Return [X, Y] of the center of cell containing provided text 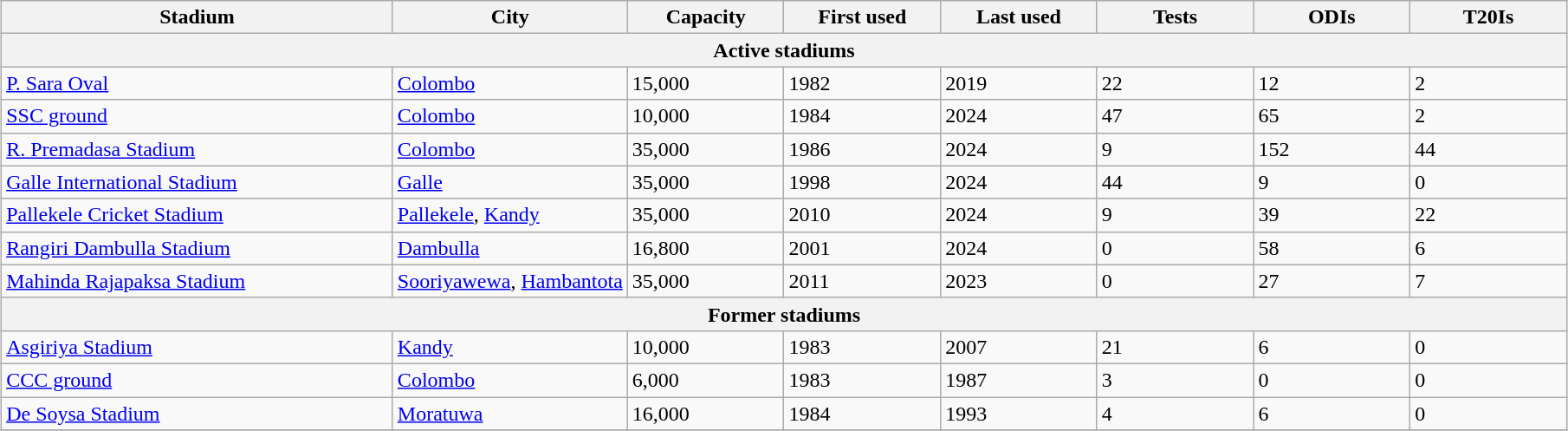
R. Premadasa Stadium [198, 149]
De Soysa Stadium [198, 414]
Kandy [509, 347]
7 [1488, 281]
City [509, 17]
Moratuwa [509, 414]
Last used [1019, 17]
1986 [863, 149]
1998 [863, 182]
SSC ground [198, 116]
Pallekele Cricket Stadium [198, 215]
2007 [1019, 347]
T20Is [1488, 17]
152 [1332, 149]
47 [1175, 116]
4 [1175, 414]
2001 [863, 248]
58 [1332, 248]
2010 [863, 215]
ODIs [1332, 17]
16,000 [705, 414]
First used [863, 17]
27 [1332, 281]
2019 [1019, 83]
1982 [863, 83]
15,000 [705, 83]
Former stadiums [785, 314]
Asgiriya Stadium [198, 347]
Mahinda Rajapaksa Stadium [198, 281]
2011 [863, 281]
21 [1175, 347]
Pallekele, Kandy [509, 215]
CCC ground [198, 380]
3 [1175, 380]
Rangiri Dambulla Stadium [198, 248]
Sooriyawewa, Hambantota [509, 281]
39 [1332, 215]
Tests [1175, 17]
P. Sara Oval [198, 83]
Capacity [705, 17]
Active stadiums [785, 50]
Dambulla [509, 248]
2023 [1019, 281]
1993 [1019, 414]
1987 [1019, 380]
Stadium [198, 17]
16,800 [705, 248]
Galle International Stadium [198, 182]
6,000 [705, 380]
65 [1332, 116]
Galle [509, 182]
12 [1332, 83]
